Return the (X, Y) coordinate for the center point of the cell that contains the specified text.  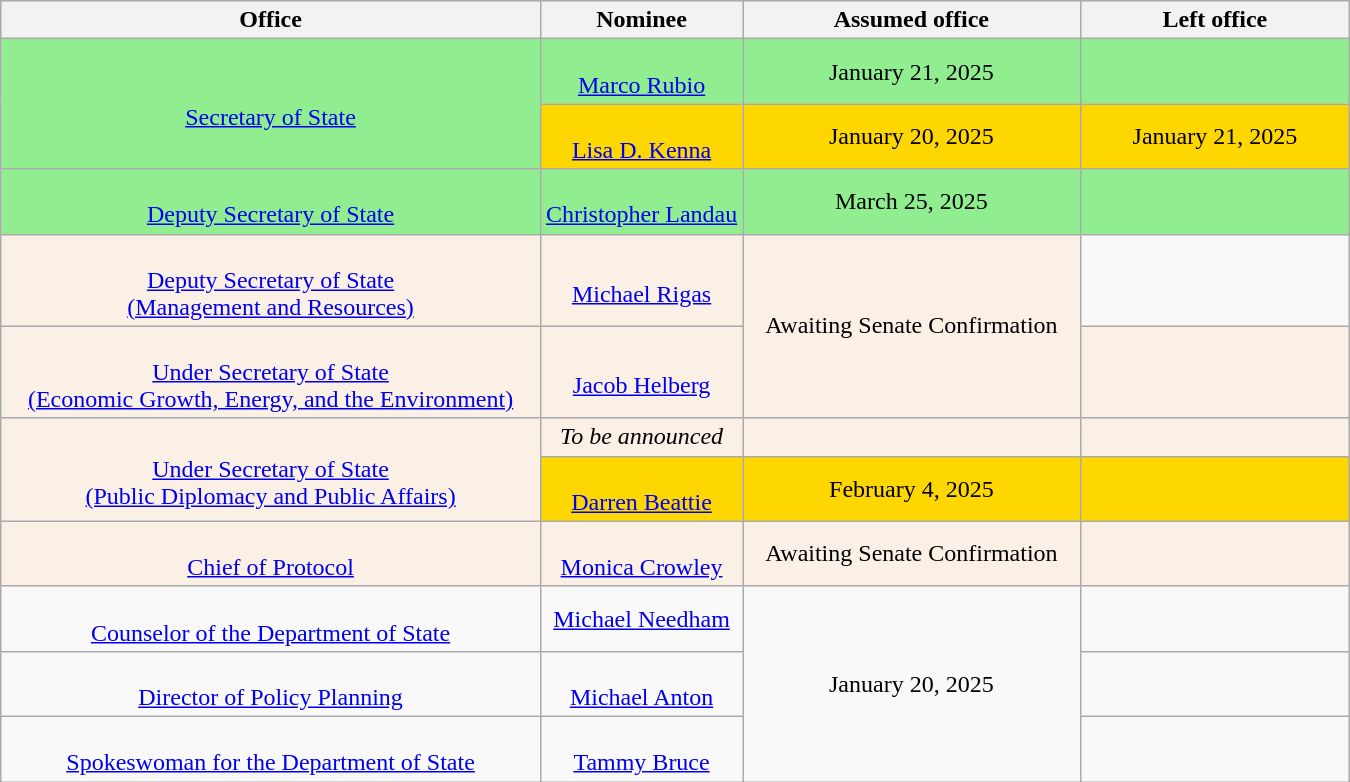
Marco Rubio (641, 72)
Christopher Landau (641, 202)
Deputy Secretary of State(Management and Resources) (271, 280)
Michael Anton (641, 684)
Lisa D. Kenna (641, 136)
Spokeswoman for the Department of State (271, 748)
Office (271, 20)
Jacob Helberg (641, 372)
Assumed office (912, 20)
Left office (1215, 20)
Deputy Secretary of State (271, 202)
Chief of Protocol (271, 554)
Darren Beattie (641, 488)
Secretary of State (271, 104)
Counselor of the Department of State (271, 618)
Michael Rigas (641, 280)
Director of Policy Planning (271, 684)
March 25, 2025 (912, 202)
February 4, 2025 (912, 488)
Under Secretary of State(Public Diplomacy and Public Affairs) (271, 470)
Monica Crowley (641, 554)
Michael Needham (641, 618)
Nominee (641, 20)
Under Secretary of State(Economic Growth, Energy, and the Environment) (271, 372)
Tammy Bruce (641, 748)
To be announced (641, 437)
